Extract the [x, y] coordinate from the center of the cell holding the provided text.  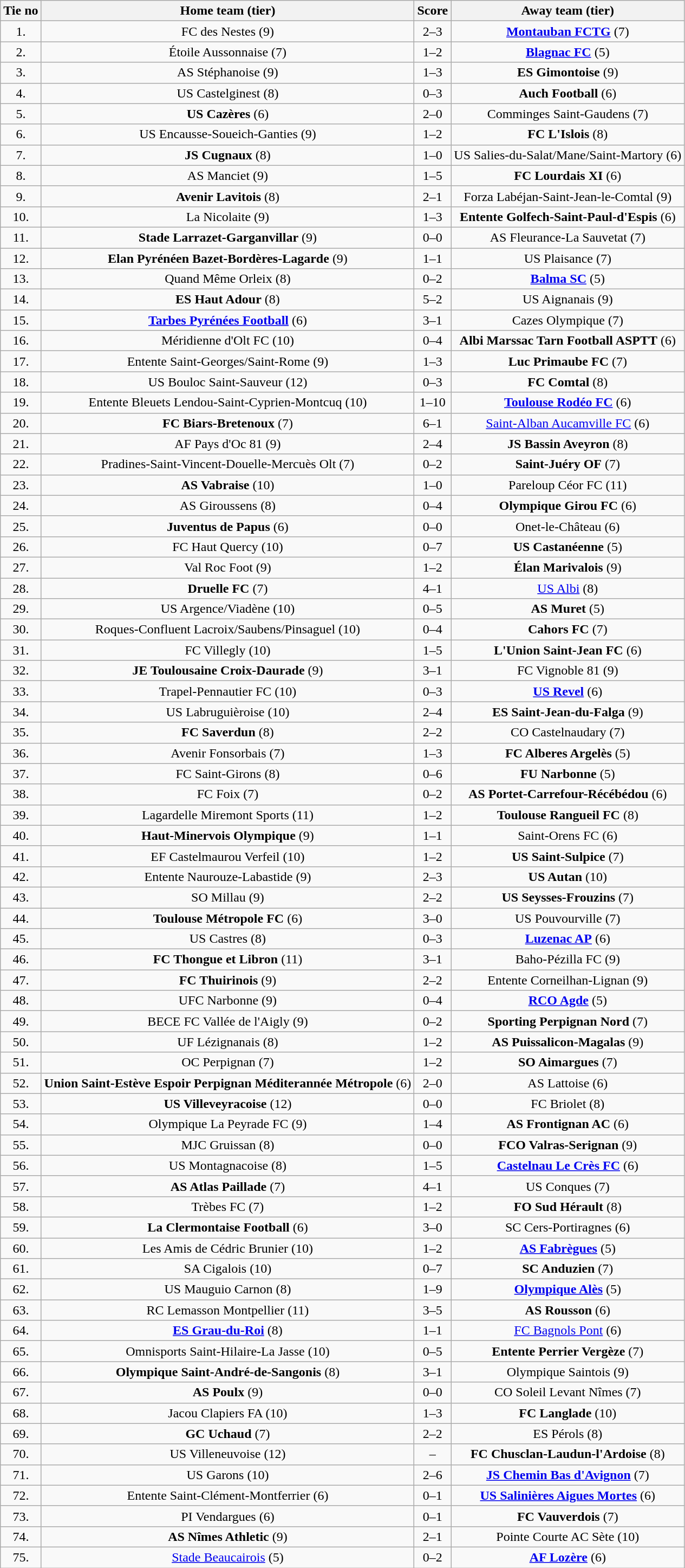
JS Cugnaux (8) [227, 155]
US Garons (10) [227, 1475]
33. [21, 691]
28. [21, 588]
Olympique Saint-André-de-Sangonis (8) [227, 1372]
16. [21, 341]
Quand Même Orleix (8) [227, 279]
US Castres (8) [227, 939]
Saint-Juéry OF (7) [567, 464]
Toulouse Rodéo FC (6) [567, 403]
67. [21, 1392]
US Salinières Aigues Mortes (6) [567, 1495]
17. [21, 361]
US Labruguièroise (10) [227, 712]
AS Fabrègues (5) [567, 1248]
ES Pérols (8) [567, 1434]
Tarbes Pyrénées Football (6) [227, 320]
11. [21, 237]
Stade Beaucairois (5) [227, 1557]
MJC Gruissan (8) [227, 1145]
Union Saint-Estève Espoir Perpignan Méditerannée Métropole (6) [227, 1083]
Pointe Courte AC Sète (10) [567, 1537]
71. [21, 1475]
6. [21, 134]
35. [21, 733]
US Autan (10) [567, 877]
42. [21, 877]
Avenir Lavitois (8) [227, 196]
La Nicolaite (9) [227, 217]
Trapel-Pennautier FC (10) [227, 691]
AS Atlas Paillade (7) [227, 1186]
14. [21, 300]
37. [21, 774]
2. [21, 52]
8. [21, 176]
56. [21, 1165]
US Albi (8) [567, 588]
FO Sud Hérault (8) [567, 1207]
Baho-Pézilla FC (9) [567, 960]
FC Bagnols Pont (6) [567, 1331]
Méridienne d'Olt FC (10) [227, 341]
6–1 [433, 423]
US Villeneuvoise (12) [227, 1454]
Auch Football (6) [567, 93]
AS Puissalicon-Magalas (9) [567, 1042]
Entente Naurouze-Labastide (9) [227, 877]
Olympique Girou FC (6) [567, 506]
54. [21, 1124]
1–10 [433, 403]
41. [21, 856]
69. [21, 1434]
61. [21, 1269]
FC L'Islois (8) [567, 134]
AS Muret (5) [567, 609]
45. [21, 939]
AS Giroussens (8) [227, 506]
46. [21, 960]
70. [21, 1454]
1–9 [433, 1290]
FC Lourdais XI (6) [567, 176]
Roques-Confluent Lacroix/Saubens/Pinsaguel (10) [227, 630]
US Revel (6) [567, 691]
AS Vabraise (10) [227, 485]
AS Rousson (6) [567, 1310]
68. [21, 1413]
Stade Larrazet-Garganvillar (9) [227, 237]
Score [433, 11]
FC Villegly (10) [227, 650]
Élan Marivalois (9) [567, 567]
SA Cigalois (10) [227, 1269]
Tie no [21, 11]
FC des Nestes (9) [227, 31]
FC Thuirinois (9) [227, 980]
25. [21, 526]
FC Thongue et Libron (11) [227, 960]
48. [21, 1001]
JS Bassin Aveyron (8) [567, 444]
AS Frontignan AC (6) [567, 1124]
Trèbes FC (7) [227, 1207]
Pareloup Céor FC (11) [567, 485]
27. [21, 567]
US Saint-Sulpice (7) [567, 856]
FCO Valras-Serignan (9) [567, 1145]
OC Perpignan (7) [227, 1062]
23. [21, 485]
22. [21, 464]
US Encausse-Soueich-Ganties (9) [227, 134]
0–6 [433, 774]
Albi Marssac Tarn Football ASPTT (6) [567, 341]
FC Vignoble 81 (9) [567, 671]
Olympique Alès (5) [567, 1290]
24. [21, 506]
50. [21, 1042]
ES Saint-Jean-du-Falga (9) [567, 712]
AF Lozère (6) [567, 1557]
Onet-le-Château (6) [567, 526]
Luc Primaube FC (7) [567, 361]
Forza Labéjan-Saint-Jean-le-Comtal (9) [567, 196]
36. [21, 753]
7. [21, 155]
2–6 [433, 1475]
57. [21, 1186]
Entente Corneilhan-Lignan (9) [567, 980]
75. [21, 1557]
Entente Saint-Georges/Saint-Rome (9) [227, 361]
AS Fleurance-La Sauvetat (7) [567, 237]
Comminges Saint-Gaudens (7) [567, 114]
Saint-Orens FC (6) [567, 835]
US Aignanais (9) [567, 300]
US Salies-du-Salat/Mane/Saint-Martory (6) [567, 155]
Away team (tier) [567, 11]
FU Narbonne (5) [567, 774]
26. [21, 547]
FC Vauverdois (7) [567, 1516]
12. [21, 258]
29. [21, 609]
GC Uchaud (7) [227, 1434]
PI Vendargues (6) [227, 1516]
43. [21, 897]
FC Langlade (10) [567, 1413]
US Villeveyracoise (12) [227, 1104]
38. [21, 794]
52. [21, 1083]
SC Anduzien (7) [567, 1269]
Entente Golfech-Saint-Paul-d'Espis (6) [567, 217]
51. [21, 1062]
RC Lemasson Montpellier (11) [227, 1310]
SO Millau (9) [227, 897]
L'Union Saint-Jean FC (6) [567, 650]
Lagardelle Miremont Sports (11) [227, 815]
BECE FC Vallée de l'Aigly (9) [227, 1021]
39. [21, 815]
Balma SC (5) [567, 279]
UF Lézignanais (8) [227, 1042]
74. [21, 1537]
US Pouvourville (7) [567, 918]
US Cazères (6) [227, 114]
FC Briolet (8) [567, 1104]
21. [21, 444]
Blagnac FC (5) [567, 52]
63. [21, 1310]
65. [21, 1351]
AS Stéphanoise (9) [227, 73]
49. [21, 1021]
19. [21, 403]
18. [21, 382]
FC Foix (7) [227, 794]
30. [21, 630]
Haut-Minervois Olympique (9) [227, 835]
US Montagnacoise (8) [227, 1165]
Sporting Perpignan Nord (7) [567, 1021]
9. [21, 196]
Olympique La Peyrade FC (9) [227, 1124]
JS Chemin Bas d'Avignon (7) [567, 1475]
34. [21, 712]
3–5 [433, 1310]
AS Manciet (9) [227, 176]
64. [21, 1331]
ES Haut Adour (8) [227, 300]
60. [21, 1248]
Luzenac AP (6) [567, 939]
Elan Pyrénéen Bazet-Bordères-Lagarde (9) [227, 258]
CO Castelnaudary (7) [567, 733]
20. [21, 423]
AS Lattoise (6) [567, 1083]
US Castanéenne (5) [567, 547]
FC Chusclan-Laudun-l'Ardoise (8) [567, 1454]
Étoile Aussonnaise (7) [227, 52]
Saint-Alban Aucamville FC (6) [567, 423]
5–2 [433, 300]
59. [21, 1227]
55. [21, 1145]
Juventus de Papus (6) [227, 526]
AF Pays d'Oc 81 (9) [227, 444]
AS Poulx (9) [227, 1392]
66. [21, 1372]
40. [21, 835]
Avenir Fonsorbais (7) [227, 753]
US Castelginest (8) [227, 93]
US Mauguio Carnon (8) [227, 1290]
62. [21, 1290]
JE Toulousaine Croix-Daurade (9) [227, 671]
Jacou Clapiers FA (10) [227, 1413]
13. [21, 279]
US Plaisance (7) [567, 258]
44. [21, 918]
15. [21, 320]
SO Aimargues (7) [567, 1062]
32. [21, 671]
FC Comtal (8) [567, 382]
– [433, 1454]
Olympique Saintois (9) [567, 1372]
Cahors FC (7) [567, 630]
4. [21, 93]
CO Soleil Levant Nîmes (7) [567, 1392]
73. [21, 1516]
Entente Bleuets Lendou-Saint-Cyprien-Montcuq (10) [227, 403]
Val Roc Foot (9) [227, 567]
La Clermontaise Football (6) [227, 1227]
FC Saverdun (8) [227, 733]
72. [21, 1495]
RCO Agde (5) [567, 1001]
SC Cers-Portiragnes (6) [567, 1227]
EF Castelmaurou Verfeil (10) [227, 856]
31. [21, 650]
FC Alberes Argelès (5) [567, 753]
5. [21, 114]
1. [21, 31]
US Argence/Viadène (10) [227, 609]
58. [21, 1207]
Toulouse Métropole FC (6) [227, 918]
FC Saint-Girons (8) [227, 774]
US Seysses-Frouzins (7) [567, 897]
Home team (tier) [227, 11]
Druelle FC (7) [227, 588]
Omnisports Saint-Hilaire-La Jasse (10) [227, 1351]
Castelnau Le Crès FC (6) [567, 1165]
Entente Perrier Vergèze (7) [567, 1351]
AS Nîmes Athletic (9) [227, 1537]
Entente Saint-Clément-Montferrier (6) [227, 1495]
10. [21, 217]
Montauban FCTG (7) [567, 31]
Pradines-Saint-Vincent-Douelle-Mercuès Olt (7) [227, 464]
ES Gimontoise (9) [567, 73]
47. [21, 980]
FC Biars-Bretenoux (7) [227, 423]
ES Grau-du-Roi (8) [227, 1331]
53. [21, 1104]
UFC Narbonne (9) [227, 1001]
US Conques (7) [567, 1186]
Toulouse Rangueil FC (8) [567, 815]
Les Amis de Cédric Brunier (10) [227, 1248]
Cazes Olympique (7) [567, 320]
US Bouloc Saint-Sauveur (12) [227, 382]
3. [21, 73]
AS Portet-Carrefour-Récébédou (6) [567, 794]
FC Haut Quercy (10) [227, 547]
1–4 [433, 1124]
